Identify which cell holds the provided text, then report its [x, y] central coordinate. 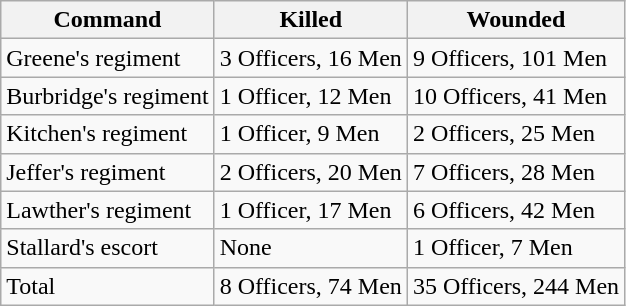
1 Officer, 12 Men [310, 96]
8 Officers, 74 Men [310, 286]
Wounded [516, 20]
2 Officers, 25 Men [516, 134]
None [310, 248]
Burbridge's regiment [108, 96]
6 Officers, 42 Men [516, 210]
10 Officers, 41 Men [516, 96]
Lawther's regiment [108, 210]
1 Officer, 9 Men [310, 134]
Greene's regiment [108, 58]
1 Officer, 17 Men [310, 210]
Kitchen's regiment [108, 134]
Jeffer's regiment [108, 172]
Killed [310, 20]
Stallard's escort [108, 248]
35 Officers, 244 Men [516, 286]
7 Officers, 28 Men [516, 172]
1 Officer, 7 Men [516, 248]
Total [108, 286]
Command [108, 20]
9 Officers, 101 Men [516, 58]
3 Officers, 16 Men [310, 58]
2 Officers, 20 Men [310, 172]
